Identify which cell holds the provided text, then report its [x, y] central coordinate. 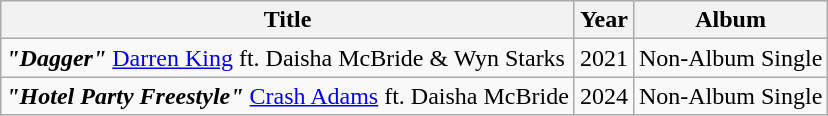
2021 [604, 58]
Year [604, 20]
Title [288, 20]
2024 [604, 96]
"Dagger" Darren King ft. Daisha McBride & Wyn Starks [288, 58]
Album [730, 20]
"Hotel Party Freestyle" Crash Adams ft. Daisha McBride [288, 96]
